Capture the cell that displays the provided text and extract its (X, Y) central coordinate. 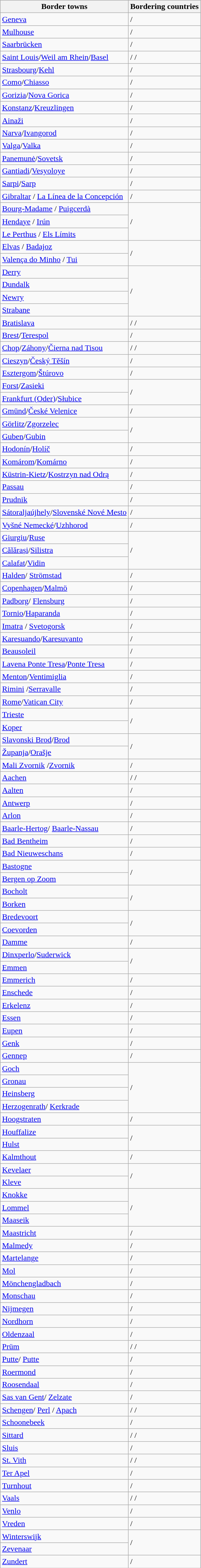
Genk (64, 1043)
Mulhouse (64, 32)
Frankfurt (Oder)/Słubice (64, 399)
Geneva (64, 19)
Halden/ Strömstad (64, 576)
Narva/Ivangorod (64, 133)
St. Vith (64, 1460)
Enschede (64, 993)
Roermond (64, 1372)
Baarle-Hertog/ Baarle-Nassau (64, 828)
Como/Chiasso (64, 82)
Emmen (64, 968)
Aalten (64, 790)
Herzogenrath/ Kerkrade (64, 1106)
Damme (64, 942)
Putte/ Putte (64, 1359)
Antwerp (64, 803)
Turnhout (64, 1486)
Nijmegen (64, 1309)
Schoonebeek (64, 1423)
Rome/Vatican City (64, 702)
Menton/Ventimiglia (64, 677)
Malmedy (64, 1245)
Valença do Minho / Tui (64, 259)
Prudnik (64, 500)
Giurgiu/Ruse (64, 537)
Zevenaar (64, 1549)
Heinsberg (64, 1094)
Knokke (64, 1195)
Roosendaal (64, 1385)
Bredevoort (64, 917)
Ainaži (64, 120)
Dinxperlo/Suderwick (64, 955)
Essen (64, 1018)
Guben/Gubin (64, 436)
Cieszyn/Český Těšín (64, 360)
Eupen (64, 1031)
Gennep (64, 1056)
Ter Apel (64, 1473)
Mol (64, 1271)
Maaseik (64, 1220)
Bad Bentheim (64, 841)
Maastricht (64, 1233)
Hoogstraten (64, 1119)
Trieste (64, 714)
Slavonski Brod/Brod (64, 740)
Bourg-Madame / Puigcerdà (64, 209)
Saarbrücken (64, 45)
Vyšné Nemecké/Uzhhorod (64, 525)
Aachen (64, 778)
Esztergom/Štúrovo (64, 373)
Hodonín/Holíč (64, 449)
Arlon (64, 816)
Gronau (64, 1081)
Forst/Zasieki (64, 386)
Goch (64, 1068)
Martelange (64, 1258)
Sátoraljaújhely/Slovenské Nové Mesto (64, 512)
Calafat/Vidin (64, 563)
Hulst (64, 1144)
Borken (64, 904)
Vaals (64, 1498)
Hendaye / Irún (64, 222)
Vreden (64, 1523)
Zundert (64, 1561)
Călărași/Silistra (64, 550)
Nordhorn (64, 1321)
Beausoleil (64, 651)
Lommel (64, 1208)
Konstanz/Kreuzlingen (64, 108)
Saint Louis/Weil am Rhein/Basel (64, 57)
Elvas / Badajoz (64, 247)
Županja/Orašje (64, 752)
Bocholt (64, 891)
Mönchengladbach (64, 1283)
Bordering countries (164, 7)
Passau (64, 487)
Rimini /Serravalle (64, 689)
Houffalize (64, 1132)
Bratislava (64, 323)
Mali Zvornik /Zvornik (64, 765)
Gmünd/České Velenice (64, 411)
Bergen op Zoom (64, 879)
Padborg/ Flensburg (64, 601)
Lavena Ponte Tresa/Ponte Tresa (64, 664)
Venlo (64, 1511)
Strabane (64, 310)
Kevelaer (64, 1169)
Panemunė/Sovetsk (64, 158)
Monschau (64, 1296)
Newry (64, 297)
Tornio/Haparanda (64, 613)
Koper (64, 727)
Oldenzaal (64, 1334)
Komárom/Komárno (64, 462)
Kalmthout (64, 1157)
Küstrin-Kietz/Kostrzyn nad Odrą (64, 474)
Imatra / Svetogorsk (64, 626)
Sas van Gent/ Zelzate (64, 1397)
Sluis (64, 1448)
Bastogne (64, 866)
Le Perthus / Els Límits (64, 234)
Gorizia/Nova Gorica (64, 95)
Winterswijk (64, 1536)
Border towns (64, 7)
Dundalk (64, 285)
Brest/Terespol (64, 335)
Erkelenz (64, 1005)
Strasbourg/Kehl (64, 70)
Gibraltar / La Línea de la Concepción (64, 196)
Valga/Valka (64, 145)
Coevorden (64, 929)
Schengen/ Perl / Apach (64, 1410)
Bad Nieuweschans (64, 854)
Gantiadi/Vesyoloye (64, 171)
Görlitz/Zgorzelec (64, 424)
Sittard (64, 1435)
Karesuando/Karesuvanto (64, 639)
Copenhagen/Malmö (64, 588)
Prüm (64, 1346)
Emmerich (64, 980)
Derry (64, 272)
Kleve (64, 1182)
Chop/Záhony/Čierna nad Tisou (64, 348)
Sarpi/Sarp (64, 184)
